Provide the (X, Y) coordinate of the cell's center where the given text is located.  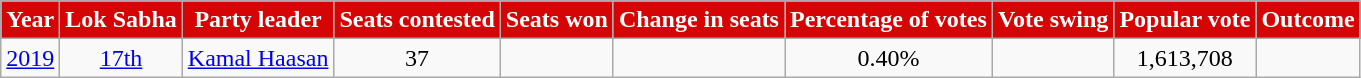
Popular vote (1185, 20)
Outcome (1308, 20)
Year (30, 20)
Lok Sabha (121, 20)
Percentage of votes (888, 20)
Seats contested (417, 20)
0.40% (888, 58)
Party leader (258, 20)
2019 (30, 58)
37 (417, 58)
Vote swing (1053, 20)
Change in seats (698, 20)
Kamal Haasan (258, 58)
Seats won (556, 20)
17th (121, 58)
1,613,708 (1185, 58)
